From the cell containing the given text, extract its center point as [X, Y] coordinate. 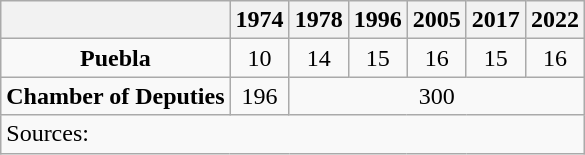
Puebla [116, 58]
1996 [378, 20]
196 [260, 96]
2017 [496, 20]
1974 [260, 20]
2022 [554, 20]
Chamber of Deputies [116, 96]
1978 [318, 20]
10 [260, 58]
Sources: [293, 134]
14 [318, 58]
300 [436, 96]
2005 [436, 20]
